Output the (x, y) coordinate of the center of the cell containing the given text.  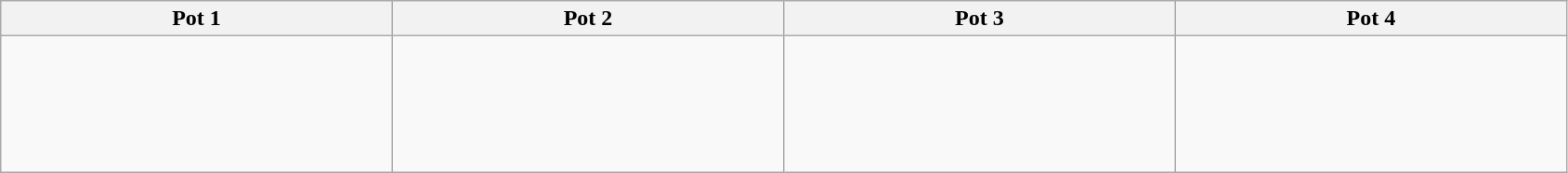
Pot 3 (979, 19)
Pot 2 (587, 19)
Pot 1 (197, 19)
Pot 4 (1371, 19)
